Scan for the cell matching the given text and deliver its (x, y) coordinate at center. 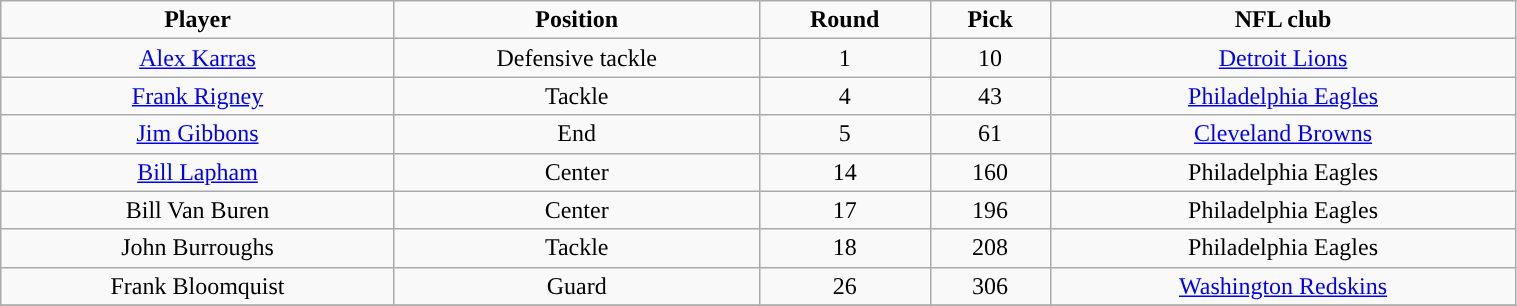
160 (990, 172)
14 (844, 172)
Bill Lapham (198, 172)
5 (844, 134)
Cleveland Browns (1283, 134)
208 (990, 248)
1 (844, 58)
10 (990, 58)
26 (844, 286)
196 (990, 210)
4 (844, 96)
17 (844, 210)
Position (576, 20)
Detroit Lions (1283, 58)
NFL club (1283, 20)
Washington Redskins (1283, 286)
43 (990, 96)
Round (844, 20)
End (576, 134)
61 (990, 134)
Pick (990, 20)
Frank Rigney (198, 96)
Defensive tackle (576, 58)
Alex Karras (198, 58)
Jim Gibbons (198, 134)
306 (990, 286)
Guard (576, 286)
Bill Van Buren (198, 210)
Frank Bloomquist (198, 286)
John Burroughs (198, 248)
Player (198, 20)
18 (844, 248)
